Determine the [X, Y] coordinate at the center of the cell enclosing the given text.  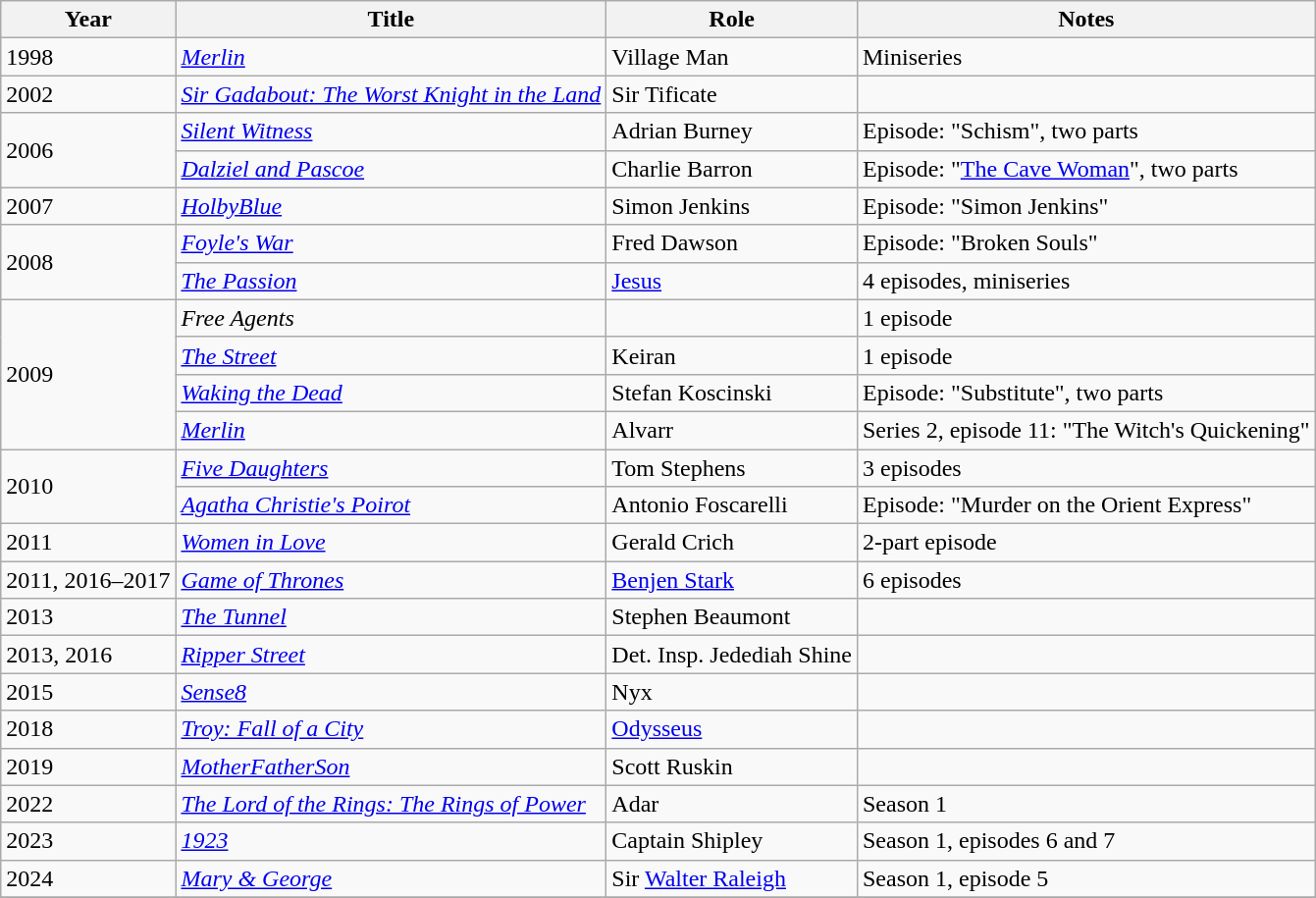
2022 [88, 804]
1923 [391, 841]
Episode: "Schism", two parts [1085, 132]
Episode: "The Cave Woman", two parts [1085, 169]
Title [391, 20]
Tom Stephens [732, 468]
Episode: "Simon Jenkins" [1085, 206]
2024 [88, 878]
Antonio Foscarelli [732, 505]
Year [88, 20]
Sense8 [391, 692]
Fred Dawson [732, 243]
Adar [732, 804]
6 episodes [1085, 580]
Benjen Stark [732, 580]
Troy: Fall of a City [391, 729]
Stefan Koscinski [732, 393]
2023 [88, 841]
2018 [88, 729]
Series 2, episode 11: "The Witch's Quickening" [1085, 430]
Alvarr [732, 430]
Sir Walter Raleigh [732, 878]
Season 1, episodes 6 and 7 [1085, 841]
Episode: "Murder on the Orient Express" [1085, 505]
Jesus [732, 281]
The Lord of the Rings: The Rings of Power [391, 804]
HolbyBlue [391, 206]
Ripper Street [391, 655]
Captain Shipley [732, 841]
Foyle's War [391, 243]
2011, 2016–2017 [88, 580]
2008 [88, 262]
Five Daughters [391, 468]
2013, 2016 [88, 655]
Keiran [732, 355]
Sir Tificate [732, 94]
Charlie Barron [732, 169]
Agatha Christie's Poirot [391, 505]
Silent Witness [391, 132]
Miniseries [1085, 57]
Game of Thrones [391, 580]
Gerald Crich [732, 543]
2013 [88, 617]
Odysseus [732, 729]
Sir Gadabout: The Worst Knight in the Land [391, 94]
Women in Love [391, 543]
Notes [1085, 20]
2011 [88, 543]
2010 [88, 487]
3 episodes [1085, 468]
Episode: "Substitute", two parts [1085, 393]
Det. Insp. Jedediah Shine [732, 655]
Village Man [732, 57]
2015 [88, 692]
Mary & George [391, 878]
Free Agents [391, 318]
Season 1, episode 5 [1085, 878]
Waking the Dead [391, 393]
Season 1 [1085, 804]
2009 [88, 374]
2002 [88, 94]
2007 [88, 206]
Dalziel and Pascoe [391, 169]
The Passion [391, 281]
4 episodes, miniseries [1085, 281]
Stephen Beaumont [732, 617]
Adrian Burney [732, 132]
1998 [88, 57]
Episode: "Broken Souls" [1085, 243]
MotherFatherSon [391, 766]
2019 [88, 766]
Role [732, 20]
The Street [391, 355]
2006 [88, 150]
Scott Ruskin [732, 766]
2-part episode [1085, 543]
Nyx [732, 692]
The Tunnel [391, 617]
Simon Jenkins [732, 206]
